Output the (x, y) coordinate of the center of the cell containing the given text.  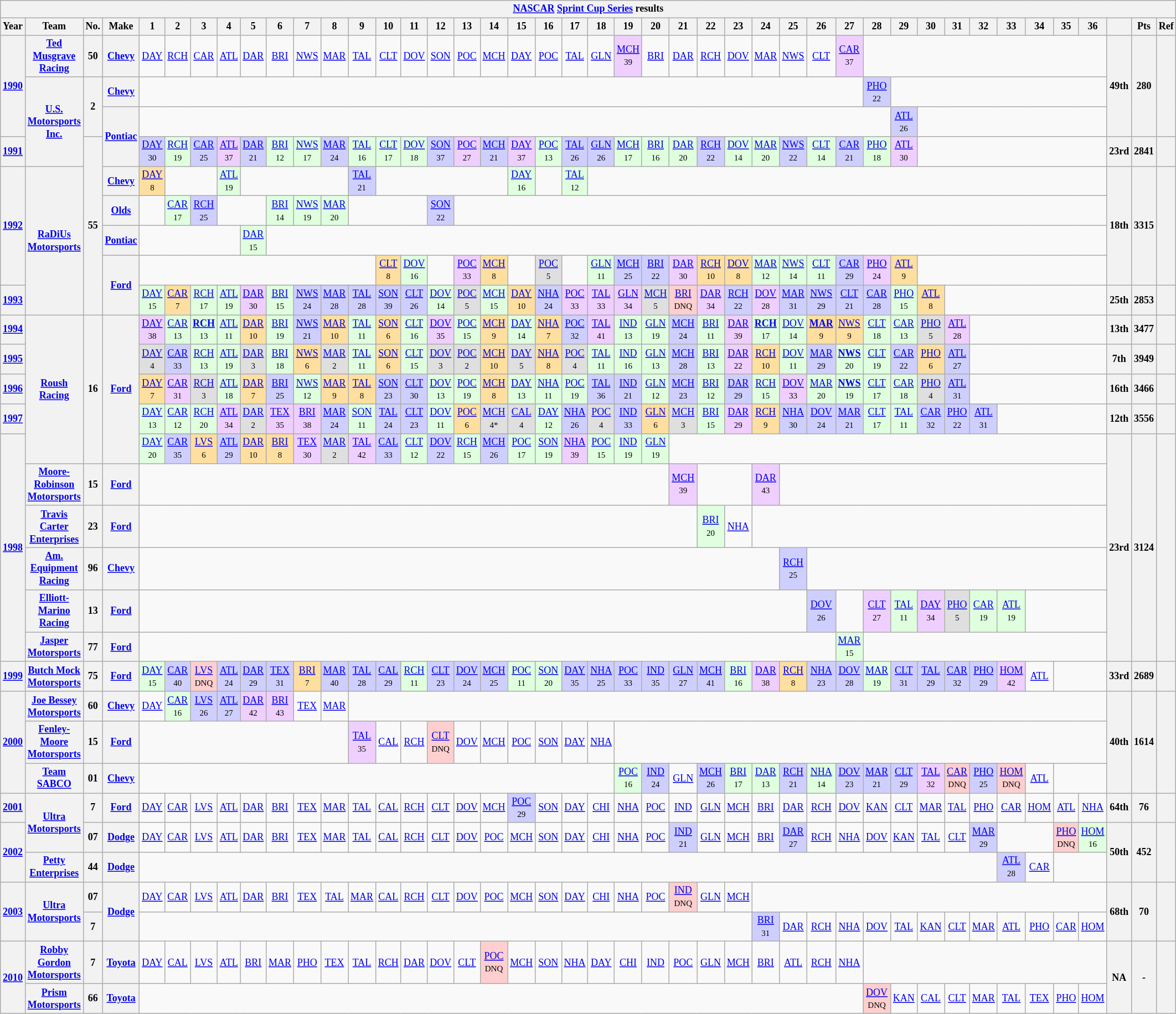
14 (494, 27)
CLTDNQ (441, 742)
DAR21 (254, 152)
MCH23 (683, 389)
3466 (1144, 389)
NHA11 (549, 389)
MCH4* (494, 419)
MCH15 (494, 300)
MCH21 (494, 152)
TAL8 (362, 389)
3477 (1144, 330)
ATL37 (229, 152)
Ref (1166, 27)
MCH3 (683, 419)
40th (1120, 742)
DAR20 (683, 152)
DAR22 (738, 359)
Make (121, 27)
TAL26 (575, 152)
DAR2 (254, 419)
CLT8 (388, 270)
TAL36 (601, 389)
1996 (13, 389)
1991 (13, 152)
Pts (1144, 27)
CLT11 (821, 270)
CAR35 (178, 448)
50th (1120, 852)
MCH5 (656, 300)
26 (821, 27)
CAR33 (178, 359)
IND24 (656, 778)
34 (1040, 27)
PHO25 (983, 778)
29 (904, 27)
CAL29 (388, 676)
DAR34 (711, 300)
2841 (1144, 152)
SON20 (549, 676)
3 (204, 27)
76 (1144, 808)
U.S. Motorsports Inc. (54, 122)
3315 (1144, 226)
DOV18 (414, 152)
TEX30 (307, 448)
DOV13 (441, 389)
27 (849, 27)
20 (656, 27)
MCH28 (683, 359)
POC29 (522, 808)
NWS12 (307, 389)
NHA26 (575, 419)
SON39 (388, 300)
CAR7 (178, 300)
ATL29 (229, 448)
DOV35 (441, 330)
DOV23 (849, 778)
CAR31 (178, 389)
2003 (13, 912)
BRI18 (280, 359)
30 (931, 27)
DAR7 (254, 389)
21 (683, 27)
POC13 (549, 152)
RCH3 (204, 389)
MAR31 (793, 300)
PHO29 (983, 676)
CLT16 (414, 330)
PHO24 (877, 270)
NWS22 (793, 152)
BRI31 (766, 927)
36 (1093, 27)
LVSDNQ (204, 676)
24 (766, 27)
Elliott-Marino Racing (54, 611)
ATL18 (229, 389)
CAR29 (849, 270)
49th (1120, 86)
ATL11 (229, 330)
PHO6 (931, 359)
TAL33 (601, 300)
POC11 (522, 676)
NHA7 (549, 330)
16th (1120, 389)
TEX31 (280, 676)
Fenley-Moore Motorsports (54, 742)
NHA24 (549, 300)
44 (93, 867)
POC6 (467, 419)
28 (877, 27)
BRIDNQ (683, 300)
DOV3 (441, 359)
CAR22 (904, 359)
POC16 (628, 778)
GLN27 (683, 676)
TAL42 (362, 448)
1614 (1144, 742)
Year (13, 27)
TAL16 (362, 152)
DAY38 (152, 330)
SON37 (441, 152)
No. (93, 27)
NWS6 (307, 359)
RCH8 (793, 676)
1998 (13, 547)
3124 (1144, 547)
2000 (13, 742)
64th (1120, 808)
BRI43 (280, 706)
31 (957, 27)
1992 (13, 226)
NHA30 (793, 419)
CAR19 (983, 611)
BRI14 (280, 211)
IND35 (656, 676)
1997 (13, 419)
SON19 (549, 448)
DAR13 (766, 778)
75 (93, 676)
DOV8 (738, 270)
CLT26 (414, 300)
POC17 (522, 448)
PHO4 (931, 389)
MAR40 (334, 676)
1 (152, 27)
2010 (13, 977)
NWS9 (849, 330)
SON23 (388, 389)
SON11 (362, 419)
CLT15 (414, 359)
18 (601, 27)
Roush Racing (54, 389)
DAR42 (254, 706)
CLT18 (877, 330)
MCH17 (628, 152)
BRI17 (738, 778)
MCH10 (494, 359)
CAL4 (522, 419)
NWS21 (307, 330)
NWS29 (821, 300)
DOV16 (414, 270)
Butch Mock Motorsports (54, 676)
POCDNQ (494, 963)
DAR27 (793, 837)
CLT14 (821, 152)
LVS6 (204, 448)
POC27 (467, 152)
CLT12 (414, 448)
CAR18 (904, 389)
3556 (1144, 419)
DAR3 (254, 359)
DAY37 (522, 152)
DAR39 (738, 330)
2853 (1144, 300)
70 (1144, 912)
1999 (13, 676)
BRI13 (711, 359)
DAY4 (152, 359)
CLT21 (849, 300)
RCH20 (204, 419)
DAY35 (575, 676)
HOMDNQ (1011, 778)
POC32 (575, 330)
TAL41 (601, 330)
ATL8 (931, 300)
Am. Equipment Racing (54, 568)
33rd (1120, 676)
DOV22 (441, 448)
ATL34 (229, 419)
RCH21 (793, 778)
12th (1120, 419)
17 (575, 27)
TAL21 (362, 181)
ATL26 (904, 122)
DAR15 (254, 241)
MAR19 (877, 676)
CLT27 (877, 611)
MCH41 (711, 676)
5 (254, 27)
GLN26 (601, 152)
IND19 (628, 448)
GLN12 (656, 389)
1995 (13, 359)
280 (1144, 86)
NWS20 (849, 359)
ATL9 (904, 270)
4 (229, 27)
MAR15 (849, 647)
60 (93, 706)
19 (628, 27)
DAR43 (766, 484)
1990 (13, 86)
NWS24 (307, 300)
HOM42 (1011, 676)
CAR12 (178, 419)
DOV33 (793, 389)
Jasper Motorsports (54, 647)
Olds (121, 211)
Robby Gordon Motorsports (54, 963)
CLT30 (414, 389)
PHO15 (904, 300)
50 (93, 56)
Ted Musgrave Racing (54, 56)
TAL24 (388, 419)
DAY5 (522, 359)
68th (1120, 912)
INDDNQ (683, 897)
NHA25 (601, 676)
LVS26 (204, 706)
GLN6 (656, 419)
SON22 (441, 211)
CAR40 (178, 676)
96 (93, 568)
DAY7 (152, 389)
25 (793, 27)
DAY16 (522, 181)
MAR10 (334, 330)
77 (93, 647)
ATL24 (229, 676)
NHA23 (821, 676)
25th (1120, 300)
35 (1066, 27)
BRI19 (280, 330)
IND16 (628, 359)
BRI11 (711, 330)
MCH24 (683, 330)
Team (54, 27)
1993 (13, 300)
GLN34 (628, 300)
POC2 (467, 359)
BRI7 (307, 676)
2001 (13, 808)
IND13 (628, 330)
CAR28 (877, 300)
DAY30 (152, 152)
MCH9 (494, 330)
NHA14 (821, 778)
GLN11 (601, 270)
10 (388, 27)
IND33 (628, 419)
452 (1144, 852)
1994 (13, 330)
11 (414, 27)
18th (1120, 226)
3949 (1144, 359)
RCH9 (766, 419)
TEX35 (280, 419)
DOV26 (821, 611)
BRI38 (307, 419)
BRI22 (656, 270)
DAY34 (931, 611)
MAR28 (334, 300)
RCH19 (178, 152)
DAY8 (152, 181)
Team SABCO (54, 778)
TAL29 (931, 676)
CAR17 (178, 211)
2002 (13, 852)
RCH11 (414, 676)
- (1144, 977)
12 (441, 27)
PHODNQ (1066, 837)
32 (983, 27)
6 (280, 27)
9 (362, 27)
CAR16 (178, 706)
13th (1120, 330)
22 (711, 27)
NHA39 (575, 448)
BRI8 (280, 448)
Prism Motorsports (54, 999)
CAR25 (204, 152)
8 (334, 27)
Moore-Robinson Motorsports (54, 484)
01 (93, 778)
66 (93, 999)
TAL12 (575, 181)
DAY10 (522, 300)
CAL33 (388, 448)
Joe Bessey Motorsports (54, 706)
PHO18 (877, 152)
NHA8 (549, 359)
BRI20 (711, 526)
55 (93, 226)
TAL35 (362, 742)
BRI25 (280, 389)
CAR21 (849, 152)
DAY14 (522, 330)
NASCAR Sprint Cup Series results (588, 9)
7th (1120, 359)
Petty Enterprises (54, 867)
DAY12 (549, 419)
GLN13 (656, 359)
CLT29 (904, 778)
ATL30 (904, 152)
CARDNQ (957, 778)
NWS17 (307, 152)
HOM16 (1093, 837)
DOVDNQ (877, 999)
CAR37 (849, 56)
DAY20 (152, 448)
CLT31 (904, 676)
33 (1011, 27)
2689 (1144, 676)
DAR38 (766, 676)
RaDiUs Motorsports (54, 240)
NA (1120, 977)
Travis Carter Enterprises (54, 526)
NWS14 (793, 270)
TAL32 (931, 778)
CLT19 (877, 359)
MAR12 (766, 270)
